Extract the (x, y) coordinate from the center of the cell holding the provided text.  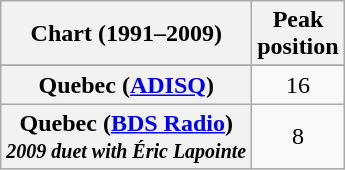
Chart (1991–2009) (126, 34)
8 (298, 136)
16 (298, 85)
Peakposition (298, 34)
Quebec (BDS Radio)2009 duet with Éric Lapointe (126, 136)
Quebec (ADISQ) (126, 85)
